Return (x, y) of the center of cell containing provided text 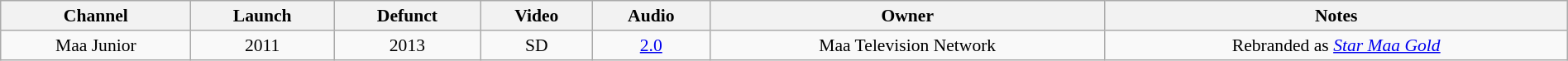
SD (536, 45)
2013 (408, 45)
2011 (263, 45)
Launch (263, 16)
Rebranded as Star Maa Gold (1336, 45)
2.0 (651, 45)
Maa Junior (96, 45)
Video (536, 16)
Audio (651, 16)
Maa Television Network (907, 45)
Notes (1336, 16)
Channel (96, 16)
Defunct (408, 16)
Owner (907, 16)
